Scan for the cell matching the given text and deliver its (x, y) coordinate at center. 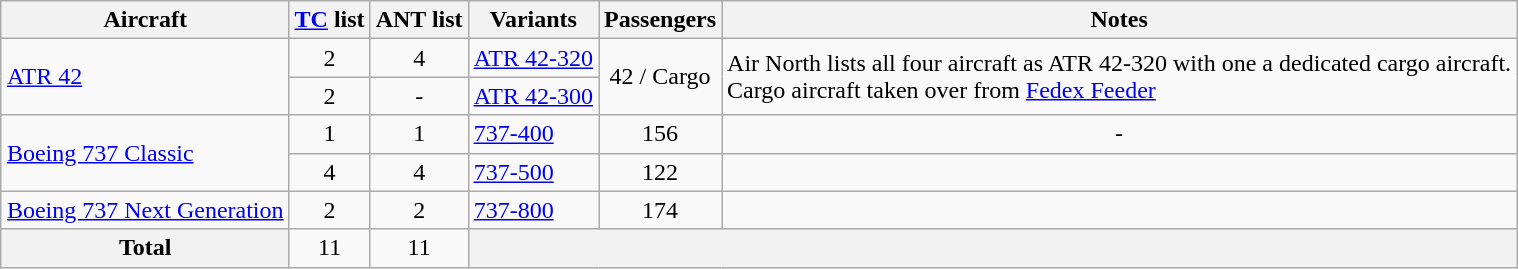
737-500 (533, 172)
Aircraft (145, 20)
42 / Cargo (660, 77)
ATR 42-300 (533, 96)
ANT list (419, 20)
122 (660, 172)
Air North lists all four aircraft as ATR 42-320 with one a dedicated cargo aircraft.Cargo aircraft taken over from Fedex Feeder (1120, 77)
737-400 (533, 134)
Passengers (660, 20)
174 (660, 210)
Boeing 737 Classic (145, 153)
ATR 42 (145, 77)
Boeing 737 Next Generation (145, 210)
Notes (1120, 20)
Total (145, 248)
TC list (330, 20)
156 (660, 134)
Variants (533, 20)
ATR 42-320 (533, 58)
737-800 (533, 210)
